Capture the cell that displays the provided text and extract its (x, y) central coordinate. 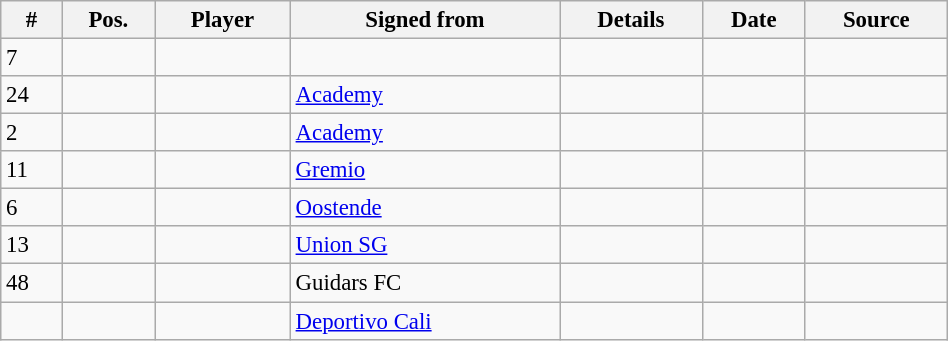
Signed from (424, 20)
7 (32, 58)
13 (32, 245)
Pos. (108, 20)
2 (32, 133)
Details (632, 20)
Union SG (424, 245)
11 (32, 170)
Source (876, 20)
Deportivo Cali (424, 321)
Guidars FC (424, 283)
24 (32, 95)
6 (32, 208)
Gremio (424, 170)
Player (223, 20)
# (32, 20)
48 (32, 283)
Oostende (424, 208)
Date (754, 20)
